Search for the cell housing the specified text and yield its (x, y) center coordinate. 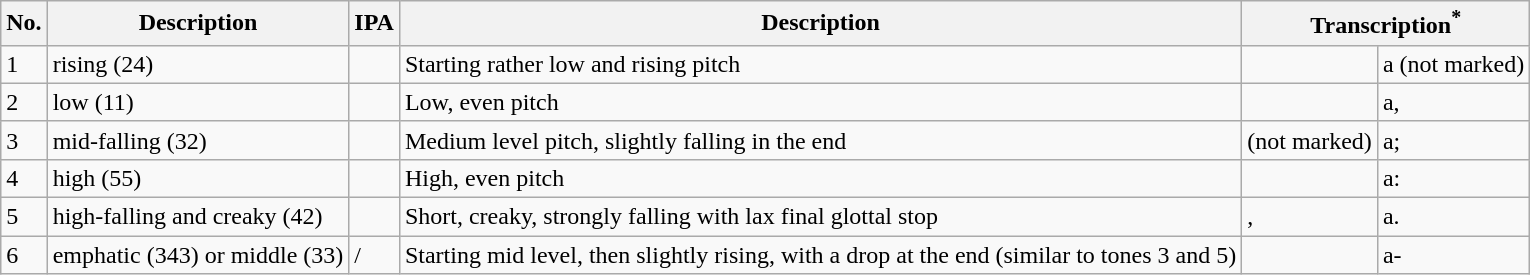
a, (1453, 102)
rising (24) (198, 64)
Transcription* (1386, 24)
a- (1453, 255)
low (11) (198, 102)
Starting rather low and rising pitch (820, 64)
Starting mid level, then slightly rising, with a drop at the end (similar to tones 3 and 5) (820, 255)
high (55) (198, 178)
high-falling and creaky (42) (198, 217)
4 (24, 178)
5 (24, 217)
/ (374, 255)
No. (24, 24)
High, even pitch (820, 178)
, (1310, 217)
Medium level pitch, slightly falling in the end (820, 140)
2 (24, 102)
mid-falling (32) (198, 140)
(not marked) (1310, 140)
3 (24, 140)
Low, even pitch (820, 102)
a; (1453, 140)
a: (1453, 178)
6 (24, 255)
1 (24, 64)
emphatic (343) or middle (33) (198, 255)
IPA (374, 24)
Short, creaky, strongly falling with lax final glottal stop (820, 217)
a. (1453, 217)
a (not marked) (1453, 64)
